Find where the given text appears and provide that cell's center as (x, y) coordinate. 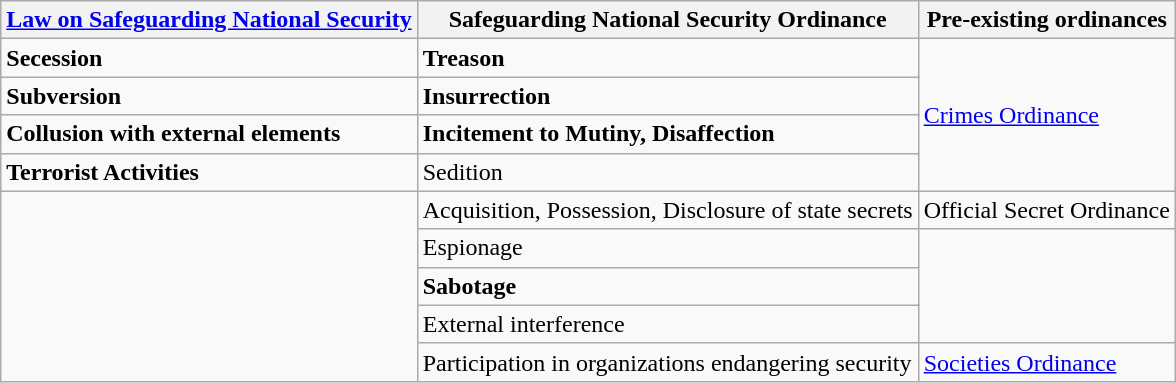
Crimes Ordinance (1046, 115)
Terrorist Activities (209, 172)
Pre-existing ordinances (1046, 20)
Official Secret Ordinance (1046, 210)
Law on Safeguarding National Security (209, 20)
Secession (209, 58)
Espionage (668, 248)
Sabotage (668, 286)
Treason (668, 58)
Incitement to Mutiny, Disaffection (668, 134)
Subversion (209, 96)
Collusion with external elements (209, 134)
Societies Ordinance (1046, 362)
Sedition (668, 172)
Safeguarding National Security Ordinance (668, 20)
Insurrection (668, 96)
Acquisition, Possession, Disclosure of state secrets (668, 210)
External interference (668, 324)
Participation in organizations endangering security (668, 362)
